Output the (x, y) coordinate of the center of the cell containing the given text.  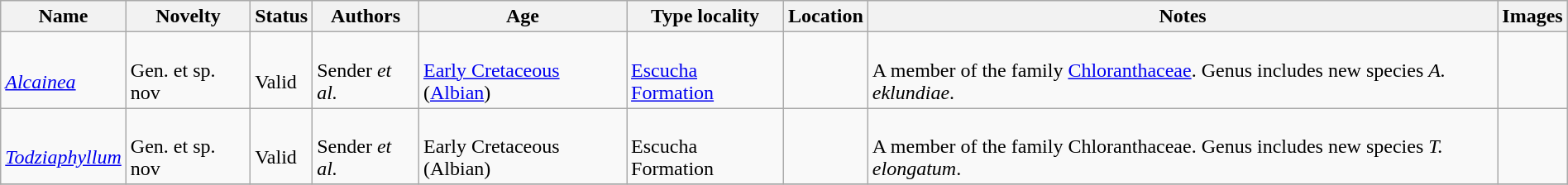
Location (826, 17)
Novelty (188, 17)
A member of the family Chloranthaceae. Genus includes new species A. eklundiae. (1183, 70)
Type locality (705, 17)
Age (523, 17)
Images (1532, 17)
Todziaphyllum (64, 146)
Alcainea (64, 70)
Notes (1183, 17)
Status (281, 17)
Name (64, 17)
Authors (366, 17)
A member of the family Chloranthaceae. Genus includes new species T. elongatum. (1183, 146)
